Determine the [X, Y] coordinate at the center of the cell enclosing the given text.  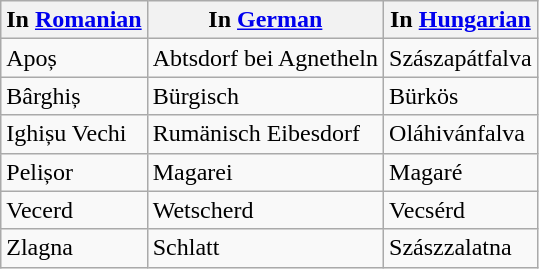
Pelișor [74, 172]
Bürkös [461, 96]
In Hungarian [461, 20]
Vecerd [74, 210]
Bârghiș [74, 96]
Szászapátfalva [461, 58]
Vecsérd [461, 210]
Wetscherd [265, 210]
Abtsdorf bei Agnetheln [265, 58]
Oláhivánfalva [461, 134]
In Romanian [74, 20]
Szászzalatna [461, 248]
Rumänisch Eibesdorf [265, 134]
Apoș [74, 58]
Bürgisch [265, 96]
Magarei [265, 172]
Schlatt [265, 248]
Zlagna [74, 248]
In German [265, 20]
Ighișu Vechi [74, 134]
Magaré [461, 172]
